Pinpoint the cell where the given text exists, returning its [x, y] midpoint coordinate. 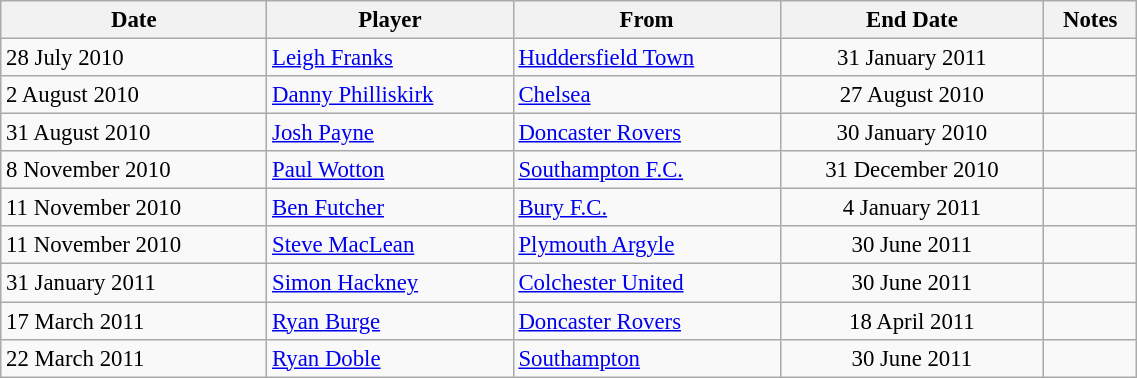
8 November 2010 [134, 170]
18 April 2011 [912, 321]
Notes [1090, 20]
Ryan Doble [390, 358]
Josh Payne [390, 133]
4 January 2011 [912, 208]
17 March 2011 [134, 321]
Bury F.C. [646, 208]
Chelsea [646, 95]
End Date [912, 20]
Ben Futcher [390, 208]
Date [134, 20]
Danny Philliskirk [390, 95]
31 August 2010 [134, 133]
Paul Wotton [390, 170]
From [646, 20]
27 August 2010 [912, 95]
Colchester United [646, 283]
Steve MacLean [390, 245]
Player [390, 20]
Ryan Burge [390, 321]
Southampton F.C. [646, 170]
Simon Hackney [390, 283]
Plymouth Argyle [646, 245]
Leigh Franks [390, 58]
22 March 2011 [134, 358]
30 January 2010 [912, 133]
28 July 2010 [134, 58]
Southampton [646, 358]
2 August 2010 [134, 95]
31 December 2010 [912, 170]
Huddersfield Town [646, 58]
